Return the (x, y) coordinate for the center point of the cell that contains the specified text.  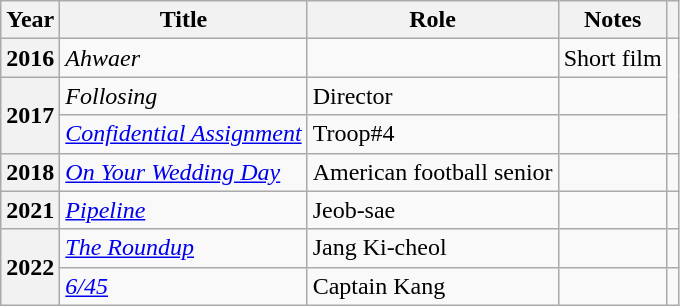
Director (432, 96)
Jeob-sae (432, 210)
2017 (30, 115)
Confidential Assignment (184, 134)
On Your Wedding Day (184, 172)
Jang Ki-cheol (432, 248)
Follosing (184, 96)
Ahwaer (184, 58)
Pipeline (184, 210)
6/45 (184, 286)
2016 (30, 58)
Short film (612, 58)
2018 (30, 172)
Troop#4 (432, 134)
2022 (30, 267)
Notes (612, 20)
The Roundup (184, 248)
2021 (30, 210)
Title (184, 20)
American football senior (432, 172)
Role (432, 20)
Captain Kang (432, 286)
Year (30, 20)
